Locate the cell with the specified text and output its [x, y] center coordinate. 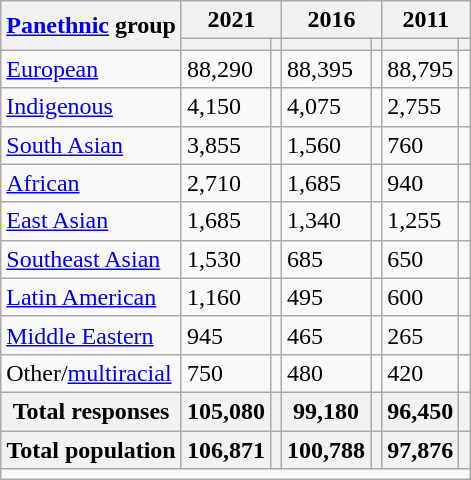
685 [326, 259]
2,755 [420, 107]
European [92, 69]
2011 [426, 20]
265 [420, 335]
2,710 [226, 183]
4,075 [326, 107]
105,080 [226, 411]
88,395 [326, 69]
1,160 [226, 297]
Indigenous [92, 107]
940 [420, 183]
2021 [231, 20]
African [92, 183]
1,255 [420, 221]
1,340 [326, 221]
88,290 [226, 69]
4,150 [226, 107]
420 [420, 373]
Middle Eastern [92, 335]
760 [420, 145]
945 [226, 335]
99,180 [326, 411]
750 [226, 373]
97,876 [420, 449]
2016 [332, 20]
Other/multiracial [92, 373]
650 [420, 259]
1,560 [326, 145]
106,871 [226, 449]
1,530 [226, 259]
100,788 [326, 449]
465 [326, 335]
480 [326, 373]
Total responses [92, 411]
Southeast Asian [92, 259]
Panethnic group [92, 26]
East Asian [92, 221]
600 [420, 297]
495 [326, 297]
3,855 [226, 145]
Latin American [92, 297]
88,795 [420, 69]
Total population [92, 449]
96,450 [420, 411]
South Asian [92, 145]
